Provide the (X, Y) coordinate of the cell's center where the given text is located.  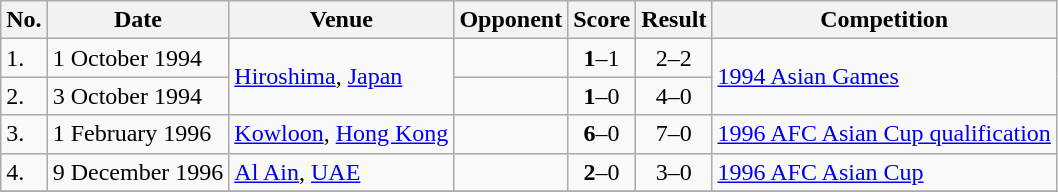
Result (674, 20)
Opponent (511, 20)
Kowloon, Hong Kong (342, 134)
2–2 (674, 58)
Al Ain, UAE (342, 172)
4–0 (674, 96)
3. (24, 134)
1–0 (602, 96)
1 February 1996 (138, 134)
Hiroshima, Japan (342, 77)
1996 AFC Asian Cup qualification (884, 134)
6–0 (602, 134)
4. (24, 172)
7–0 (674, 134)
1996 AFC Asian Cup (884, 172)
Date (138, 20)
2. (24, 96)
1–1 (602, 58)
Score (602, 20)
1994 Asian Games (884, 77)
Venue (342, 20)
9 December 1996 (138, 172)
2–0 (602, 172)
1 October 1994 (138, 58)
3–0 (674, 172)
1. (24, 58)
Competition (884, 20)
3 October 1994 (138, 96)
No. (24, 20)
